Search for the cell housing the specified text and yield its (X, Y) center coordinate. 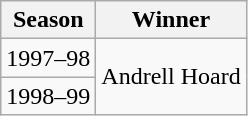
1998–99 (48, 96)
1997–98 (48, 58)
Andrell Hoard (171, 77)
Season (48, 20)
Winner (171, 20)
